From the cell containing the given text, extract its center point as [X, Y] coordinate. 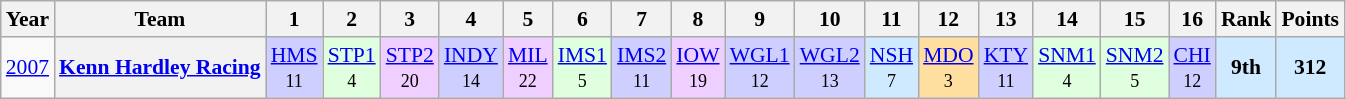
Points [1310, 19]
WGL213 [830, 68]
SNM14 [1067, 68]
3 [410, 19]
16 [1192, 19]
IMS211 [642, 68]
6 [582, 19]
STP14 [352, 68]
2007 [28, 68]
HMS11 [294, 68]
KTY11 [1006, 68]
Team [160, 19]
CHI12 [1192, 68]
NSH7 [892, 68]
312 [1310, 68]
MDO3 [948, 68]
12 [948, 19]
INDY14 [471, 68]
9 [760, 19]
IMS15 [582, 68]
15 [1135, 19]
SNM25 [1135, 68]
IOW19 [698, 68]
MIL22 [528, 68]
11 [892, 19]
7 [642, 19]
13 [1006, 19]
2 [352, 19]
14 [1067, 19]
8 [698, 19]
4 [471, 19]
5 [528, 19]
WGL112 [760, 68]
STP220 [410, 68]
Kenn Hardley Racing [160, 68]
Rank [1246, 19]
Year [28, 19]
9th [1246, 68]
1 [294, 19]
10 [830, 19]
